Return the [X, Y] coordinate for the center point of the cell that contains the specified text.  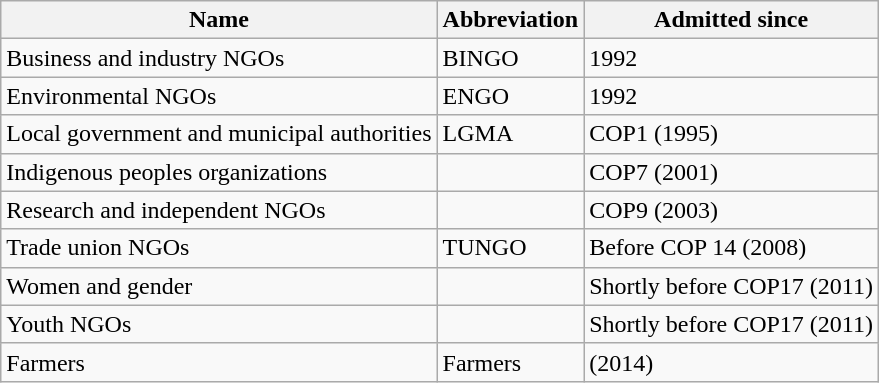
Local government and municipal authorities [219, 134]
COP9 (2003) [732, 210]
Indigenous peoples organizations [219, 172]
Trade union NGOs [219, 248]
LGMA [510, 134]
COP7 (2001) [732, 172]
TUNGO [510, 248]
ENGO [510, 96]
Before COP 14 (2008) [732, 248]
Research and independent NGOs [219, 210]
(2014) [732, 362]
BINGO [510, 58]
Environmental NGOs [219, 96]
Abbreviation [510, 20]
Women and gender [219, 286]
Admitted since [732, 20]
Name [219, 20]
Business and industry NGOs [219, 58]
Youth NGOs [219, 324]
COP1 (1995) [732, 134]
